Locate the cell with the specified text and output its [x, y] center coordinate. 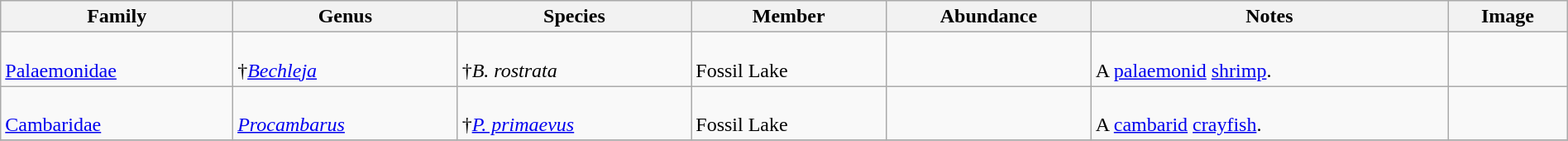
A palaemonid shrimp. [1269, 60]
Image [1508, 17]
Abundance [989, 17]
Species [574, 17]
†B. rostrata [574, 60]
Member [789, 17]
Procambarus [346, 113]
Genus [346, 17]
A cambarid crayfish. [1269, 113]
Family [117, 17]
Palaemonidae [117, 60]
†Bechleja [346, 60]
Notes [1269, 17]
Cambaridae [117, 113]
†P. primaevus [574, 113]
